Detect which cell encompasses the target text, then output its [x, y] center coordinate. 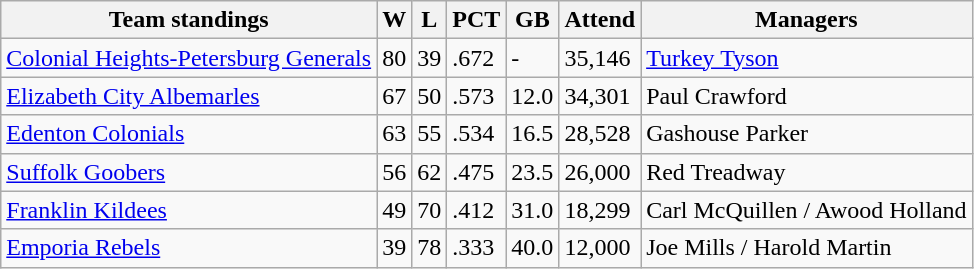
Edenton Colonials [189, 134]
56 [394, 172]
.475 [476, 172]
GB [532, 20]
.672 [476, 58]
49 [394, 210]
Colonial Heights-Petersburg Generals [189, 58]
Turkey Tyson [807, 58]
23.5 [532, 172]
Gashouse Parker [807, 134]
18,299 [600, 210]
35,146 [600, 58]
28,528 [600, 134]
Joe Mills / Harold Martin [807, 248]
Attend [600, 20]
50 [430, 96]
.534 [476, 134]
.333 [476, 248]
70 [430, 210]
Red Treadway [807, 172]
L [430, 20]
W [394, 20]
67 [394, 96]
12.0 [532, 96]
12,000 [600, 248]
34,301 [600, 96]
26,000 [600, 172]
55 [430, 134]
62 [430, 172]
40.0 [532, 248]
Paul Crawford [807, 96]
Suffolk Goobers [189, 172]
PCT [476, 20]
78 [430, 248]
Team standings [189, 20]
31.0 [532, 210]
Emporia Rebels [189, 248]
63 [394, 134]
- [532, 58]
16.5 [532, 134]
Elizabeth City Albemarles [189, 96]
Carl McQuillen / Awood Holland [807, 210]
.573 [476, 96]
Managers [807, 20]
Franklin Kildees [189, 210]
.412 [476, 210]
80 [394, 58]
